Extract the [x, y] coordinate from the center of the cell holding the provided text.  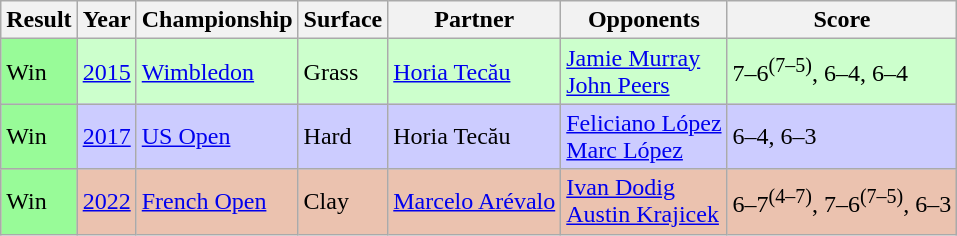
Clay [343, 202]
6–7(4–7), 7–6(7–5), 6–3 [842, 202]
Result [39, 20]
Surface [343, 20]
7–6(7–5), 6–4, 6–4 [842, 72]
Jamie Murray John Peers [644, 72]
Feliciano López Marc López [644, 136]
French Open [217, 202]
Year [106, 20]
Score [842, 20]
2017 [106, 136]
Marcelo Arévalo [474, 202]
Grass [343, 72]
US Open [217, 136]
2015 [106, 72]
Partner [474, 20]
Hard [343, 136]
2022 [106, 202]
Ivan Dodig Austin Krajicek [644, 202]
Championship [217, 20]
6–4, 6–3 [842, 136]
Opponents [644, 20]
Wimbledon [217, 72]
